Scan for the cell matching the given text and deliver its (X, Y) coordinate at center. 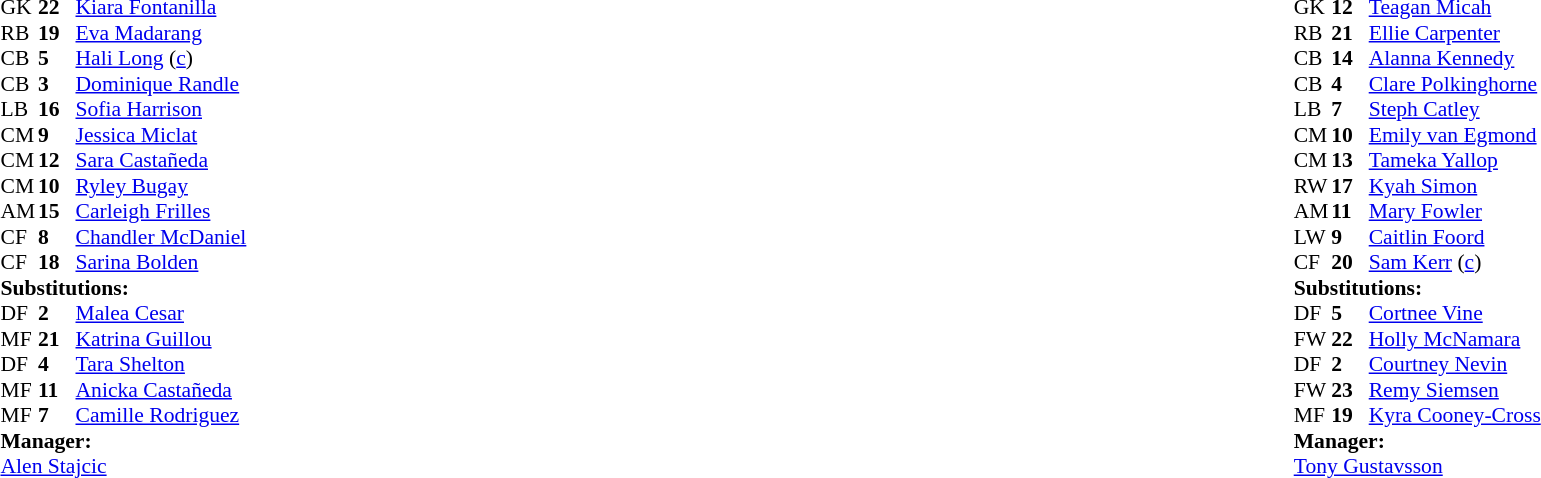
Sarina Bolden (162, 263)
LW (1313, 237)
Tameka Yallop (1455, 161)
18 (57, 263)
Alanna Kennedy (1455, 59)
Ryley Bugay (162, 186)
Eva Madarang (162, 33)
Kyah Simon (1455, 186)
RW (1313, 186)
13 (1350, 161)
Kyra Cooney-Cross (1455, 415)
Katrina Guillou (162, 339)
Anicka Castañeda (162, 390)
20 (1350, 263)
17 (1350, 186)
Remy Siemsen (1455, 390)
Sara Castañeda (162, 161)
Jessica Miclat (162, 135)
22 (1350, 339)
Courtney Nevin (1455, 365)
Sam Kerr (c) (1455, 263)
12 (57, 161)
Malea Cesar (162, 313)
16 (57, 109)
23 (1350, 390)
8 (57, 237)
Tara Shelton (162, 365)
14 (1350, 59)
Dominique Randle (162, 84)
Hali Long (c) (162, 59)
15 (57, 211)
3 (57, 84)
Mary Fowler (1455, 211)
Clare Polkinghorne (1455, 84)
Carleigh Frilles (162, 211)
Holly McNamara (1455, 339)
Camille Rodriguez (162, 415)
Chandler McDaniel (162, 237)
Cortnee Vine (1455, 313)
Ellie Carpenter (1455, 33)
Emily van Egmond (1455, 135)
Steph Catley (1455, 109)
Sofia Harrison (162, 109)
Caitlin Foord (1455, 237)
